Output the (x, y) coordinate of the center of the cell containing the given text.  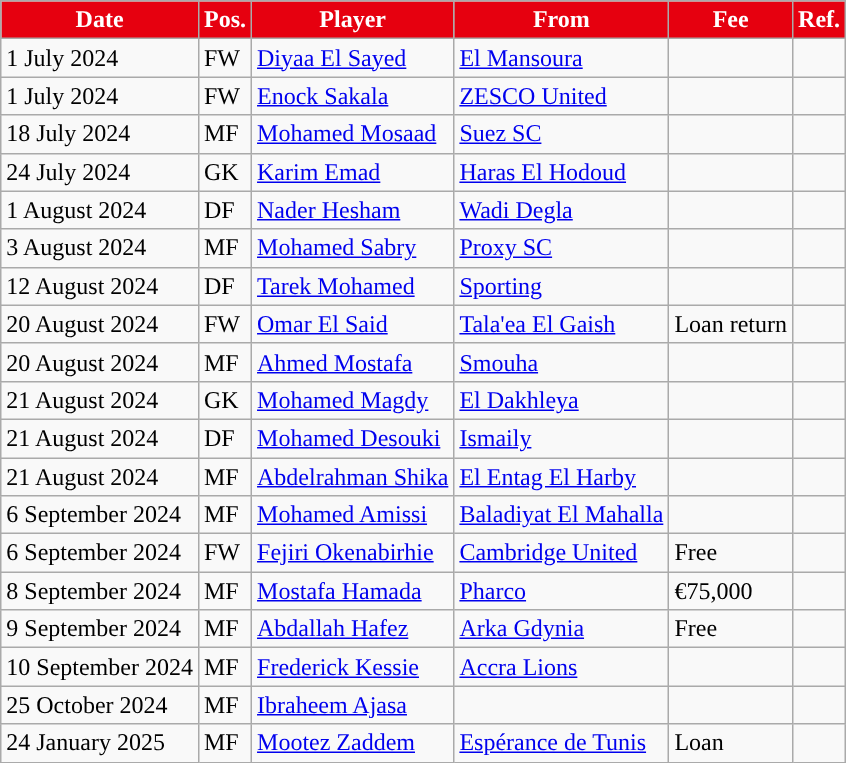
25 October 2024 (100, 705)
Mohamed Desouki (353, 438)
El Mansoura (562, 58)
Mohamed Magdy (353, 400)
Diyaa El Sayed (353, 58)
Tala'ea El Gaish (562, 324)
Player (353, 20)
Mohamed Amissi (353, 515)
Mohamed Mosaad (353, 134)
Baladiyat El Mahalla (562, 515)
Fee (731, 20)
12 August 2024 (100, 286)
Karim Emad (353, 172)
24 July 2024 (100, 172)
Loan return (731, 324)
Haras El Hodoud (562, 172)
Abdelrahman Shika (353, 477)
Smouha (562, 362)
Pos. (224, 20)
Sporting (562, 286)
Ibraheem Ajasa (353, 705)
10 September 2024 (100, 667)
Fejiri Okenabirhie (353, 553)
Ahmed Mostafa (353, 362)
Mootez Zaddem (353, 743)
El Entag El Harby (562, 477)
Omar El Said (353, 324)
Cambridge United (562, 553)
Loan (731, 743)
Abdallah Hafez (353, 629)
Frederick Kessie (353, 667)
9 September 2024 (100, 629)
24 January 2025 (100, 743)
Ref. (820, 20)
Enock Sakala (353, 96)
Ismaily (562, 438)
ZESCO United (562, 96)
Nader Hesham (353, 210)
Mohamed Sabry (353, 248)
3 August 2024 (100, 248)
18 July 2024 (100, 134)
Suez SC (562, 134)
Arka Gdynia (562, 629)
€75,000 (731, 591)
Pharco (562, 591)
1 August 2024 (100, 210)
El Dakhleya (562, 400)
Date (100, 20)
Wadi Degla (562, 210)
Mostafa Hamada (353, 591)
Proxy SC (562, 248)
Espérance de Tunis (562, 743)
From (562, 20)
Tarek Mohamed (353, 286)
8 September 2024 (100, 591)
Accra Lions (562, 667)
